From the cell containing the given text, extract its center point as (x, y) coordinate. 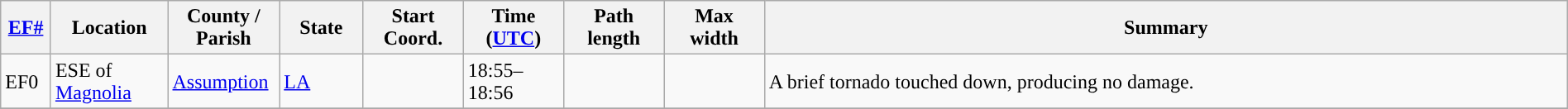
Assumption (223, 81)
A brief tornado touched down, producing no damage. (1166, 81)
Location (109, 28)
County / Parish (223, 28)
Summary (1166, 28)
State (321, 28)
Start Coord. (414, 28)
ESE of Magnolia (109, 81)
EF# (26, 28)
EF0 (26, 81)
Max width (715, 28)
LA (321, 81)
18:55–18:56 (513, 81)
Path length (614, 28)
Time (UTC) (513, 28)
